Find where the given text appears and provide that cell's center as (x, y) coordinate. 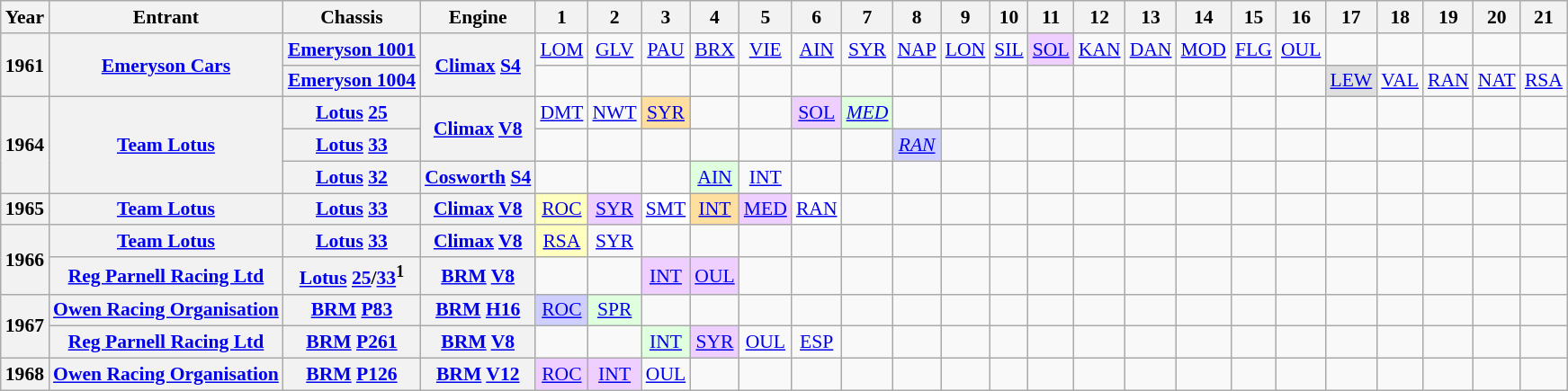
Lotus 25/331 (352, 275)
Engine (478, 17)
13 (1151, 17)
14 (1204, 17)
1964 (25, 146)
NAP (916, 49)
1967 (25, 325)
Emeryson 1004 (352, 81)
Year (25, 17)
1968 (25, 375)
5 (766, 17)
1961 (25, 65)
FLG (1254, 49)
1 (561, 17)
1966 (25, 261)
Emeryson 1001 (352, 49)
3 (666, 17)
Cosworth S4 (478, 177)
Lotus 32 (352, 177)
PAU (666, 49)
GLV (614, 49)
LON (965, 49)
KAN (1099, 49)
Chassis (352, 17)
11 (1051, 17)
20 (1497, 17)
SIL (1009, 49)
12 (1099, 17)
LEW (1351, 81)
4 (714, 17)
Lotus 25 (352, 113)
9 (965, 17)
NWT (614, 113)
8 (916, 17)
BRM V12 (478, 375)
17 (1351, 17)
Entrant (166, 17)
2 (614, 17)
BRM P126 (352, 375)
Climax S4 (478, 65)
Emeryson Cars (166, 65)
DMT (561, 113)
MOD (1204, 49)
18 (1400, 17)
DAN (1151, 49)
7 (867, 17)
15 (1254, 17)
BRM P261 (352, 342)
16 (1301, 17)
SMT (666, 209)
10 (1009, 17)
NAT (1497, 81)
BRM P83 (352, 310)
LOM (561, 49)
ESP (817, 342)
BRX (714, 49)
19 (1448, 17)
BRM H16 (478, 310)
VAL (1400, 81)
21 (1544, 17)
VIE (766, 49)
SPR (614, 310)
6 (817, 17)
1965 (25, 209)
